Scan for the cell matching the given text and deliver its (x, y) coordinate at center. 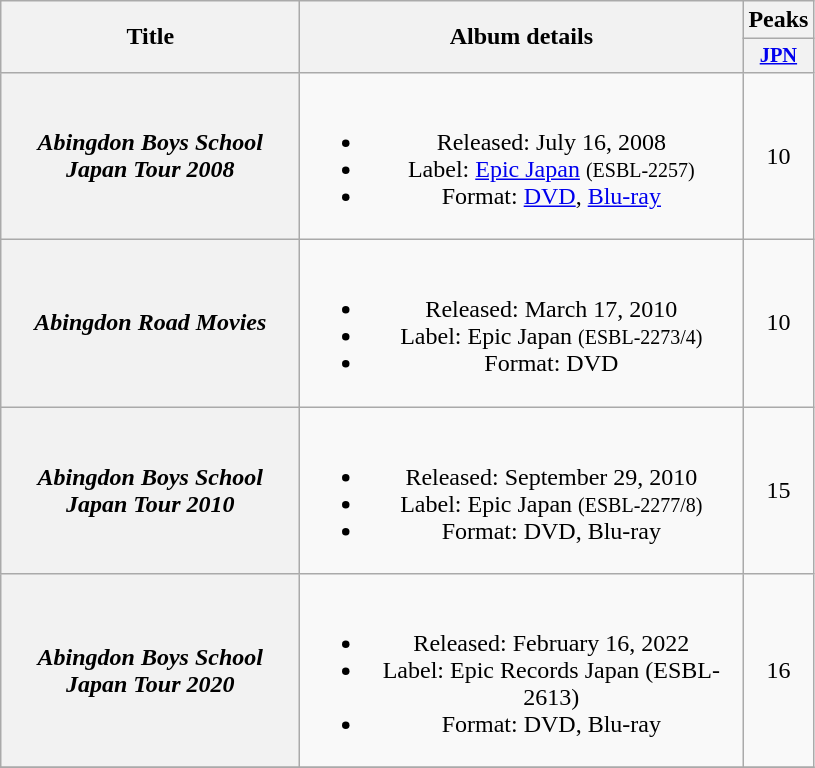
Abingdon Boys School Japan Tour 2010 (150, 490)
16 (778, 671)
15 (778, 490)
Abingdon Road Movies (150, 324)
Peaks (778, 20)
Released: March 17, 2010Label: Epic Japan (ESBL-2273/4)Format: DVD (522, 324)
JPN (778, 56)
Album details (522, 37)
Abingdon Boys School Japan Tour 2008 (150, 156)
Released: July 16, 2008Label: Epic Japan (ESBL-2257)Format: DVD, Blu-ray (522, 156)
Abingdon Boys School Japan Tour 2020 (150, 671)
Released: February 16, 2022Label: Epic Records Japan (ESBL-2613)Format: DVD, Blu-ray (522, 671)
Title (150, 37)
Released: September 29, 2010Label: Epic Japan (ESBL-2277/8)Format: DVD, Blu-ray (522, 490)
